Output the (x, y) coordinate of the center of the cell containing the given text.  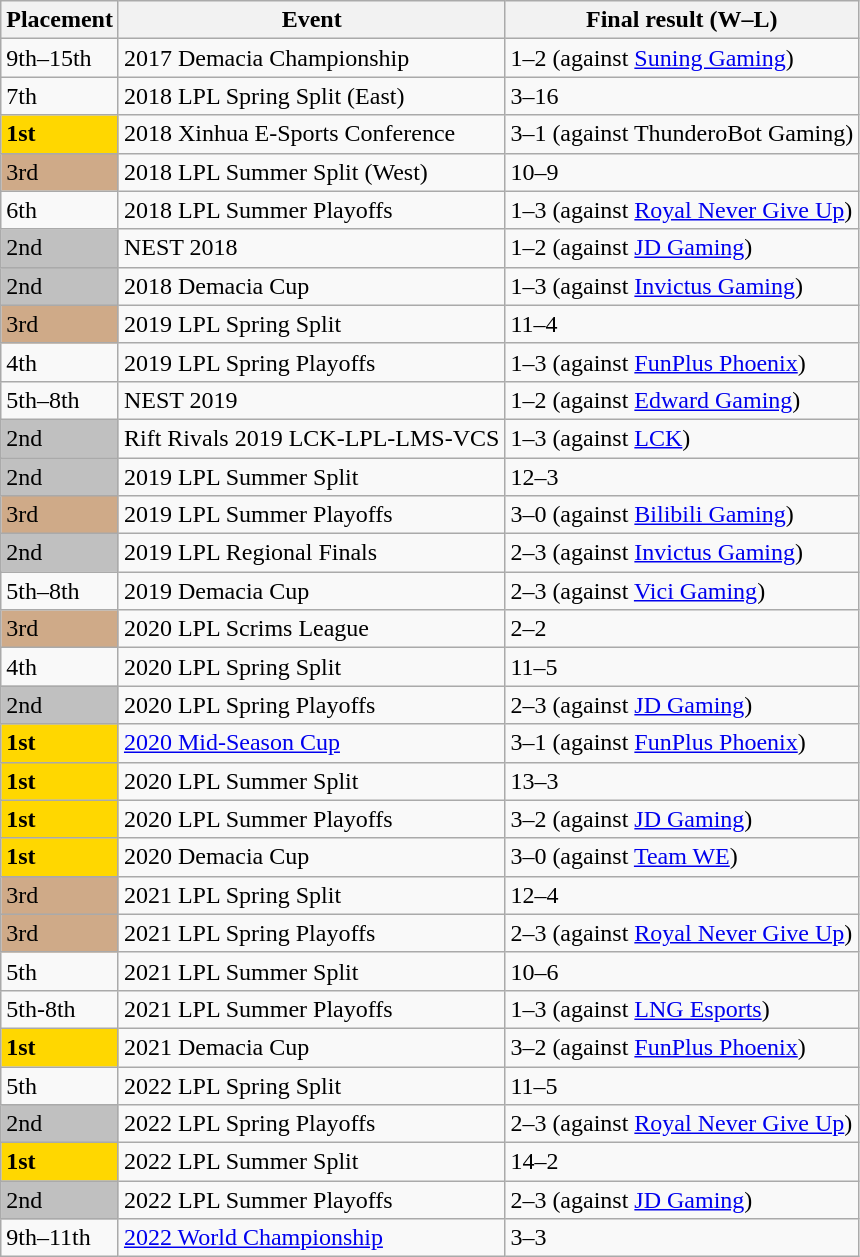
2021 Demacia Cup (311, 1047)
2018 Demacia Cup (311, 286)
2020 LPL Summer Playoffs (311, 819)
2019 LPL Spring Split (311, 324)
5th-8th (60, 1009)
7th (60, 96)
2018 LPL Summer Split (West) (311, 172)
10–9 (682, 172)
2021 LPL Summer Playoffs (311, 1009)
2021 LPL Spring Playoffs (311, 933)
Placement (60, 20)
Rift Rivals 2019 LCK-LPL-LMS-VCS (311, 438)
2021 LPL Summer Split (311, 971)
2020 LPL Summer Split (311, 781)
3–2 (against FunPlus Phoenix) (682, 1047)
1–2 (against Edward Gaming) (682, 400)
NEST 2018 (311, 248)
2019 LPL Regional Finals (311, 553)
NEST 2019 (311, 400)
2020 Demacia Cup (311, 857)
1–3 (against LNG Esports) (682, 1009)
3–0 (against Bilibili Gaming) (682, 515)
12–4 (682, 895)
1–3 (against Royal Never Give Up) (682, 210)
10–6 (682, 971)
2022 LPL Summer Playoffs (311, 1200)
Final result (W–L) (682, 20)
2020 Mid-Season Cup (311, 743)
2019 LPL Spring Playoffs (311, 362)
1–3 (against LCK) (682, 438)
3–1 (against ThunderoBot Gaming) (682, 134)
2018 LPL Summer Playoffs (311, 210)
2–3 (against Invictus Gaming) (682, 553)
9th–11th (60, 1238)
3–1 (against FunPlus Phoenix) (682, 743)
2017 Demacia Championship (311, 58)
2022 LPL Spring Playoffs (311, 1124)
6th (60, 210)
2022 LPL Summer Split (311, 1162)
9th–15th (60, 58)
3–16 (682, 96)
3–2 (against JD Gaming) (682, 819)
3–0 (against Team WE) (682, 857)
2022 World Championship (311, 1238)
1–2 (against JD Gaming) (682, 248)
14–2 (682, 1162)
Event (311, 20)
2020 LPL Scrims League (311, 629)
13–3 (682, 781)
2019 Demacia Cup (311, 591)
2018 Xinhua E-Sports Conference (311, 134)
1–2 (against Suning Gaming) (682, 58)
2018 LPL Spring Split (East) (311, 96)
2020 LPL Spring Playoffs (311, 705)
2–2 (682, 629)
3–3 (682, 1238)
2021 LPL Spring Split (311, 895)
11–4 (682, 324)
2–3 (against Vici Gaming) (682, 591)
2019 LPL Summer Playoffs (311, 515)
2019 LPL Summer Split (311, 477)
1–3 (against FunPlus Phoenix) (682, 362)
2022 LPL Spring Split (311, 1085)
2020 LPL Spring Split (311, 667)
1–3 (against Invictus Gaming) (682, 286)
12–3 (682, 477)
